Locate the cell with the specified text and output its (x, y) center coordinate. 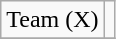
Team (X) (52, 20)
